Pinpoint the cell where the given text exists, returning its (X, Y) midpoint coordinate. 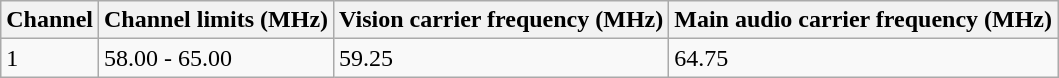
1 (50, 58)
58.00 - 65.00 (216, 58)
59.25 (502, 58)
Channel limits (MHz) (216, 20)
Vision carrier frequency (MHz) (502, 20)
Channel (50, 20)
Main audio carrier frequency (MHz) (864, 20)
64.75 (864, 58)
